Search for the cell housing the specified text and yield its (x, y) center coordinate. 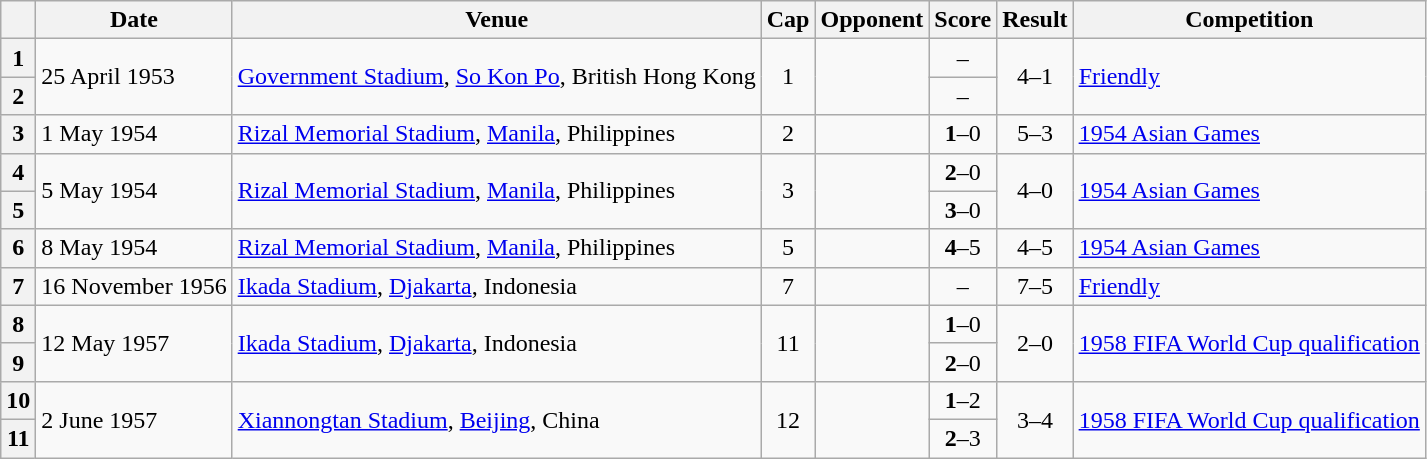
9 (18, 362)
4–0 (1035, 191)
4–1 (1035, 77)
Xiannongtan Stadium, Beijing, China (496, 419)
7–5 (1035, 286)
5–3 (1035, 134)
Competition (1249, 20)
Result (1035, 20)
4 (18, 172)
1 May 1954 (134, 134)
12 (788, 419)
3–4 (1035, 419)
2 June 1957 (134, 419)
8 (18, 324)
Cap (788, 20)
12 May 1957 (134, 343)
Opponent (872, 20)
Government Stadium, So Kon Po, British Hong Kong (496, 77)
10 (18, 400)
16 November 1956 (134, 286)
Score (963, 20)
Venue (496, 20)
6 (18, 248)
Date (134, 20)
3–0 (963, 210)
25 April 1953 (134, 77)
2–3 (963, 438)
1–2 (963, 400)
5 May 1954 (134, 191)
8 May 1954 (134, 248)
